Identify which cell holds the provided text, then report its [X, Y] central coordinate. 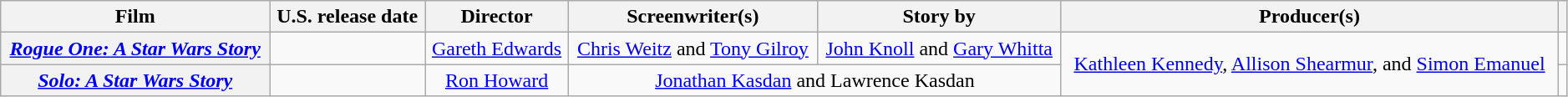
Gareth Edwards [497, 48]
Rogue One: A Star Wars Story [135, 48]
Kathleen Kennedy, Allison Shearmur, and Simon Emanuel [1310, 64]
Director [497, 17]
Chris Weitz and Tony Gilroy [693, 48]
Jonathan Kasdan and Lawrence Kasdan [815, 80]
Ron Howard [497, 80]
John Knoll and Gary Whitta [939, 48]
Film [135, 17]
Producer(s) [1310, 17]
Story by [939, 17]
U.S. release date [348, 17]
Screenwriter(s) [693, 17]
Solo: A Star Wars Story [135, 80]
